Find where the given text appears and provide that cell's center as (x, y) coordinate. 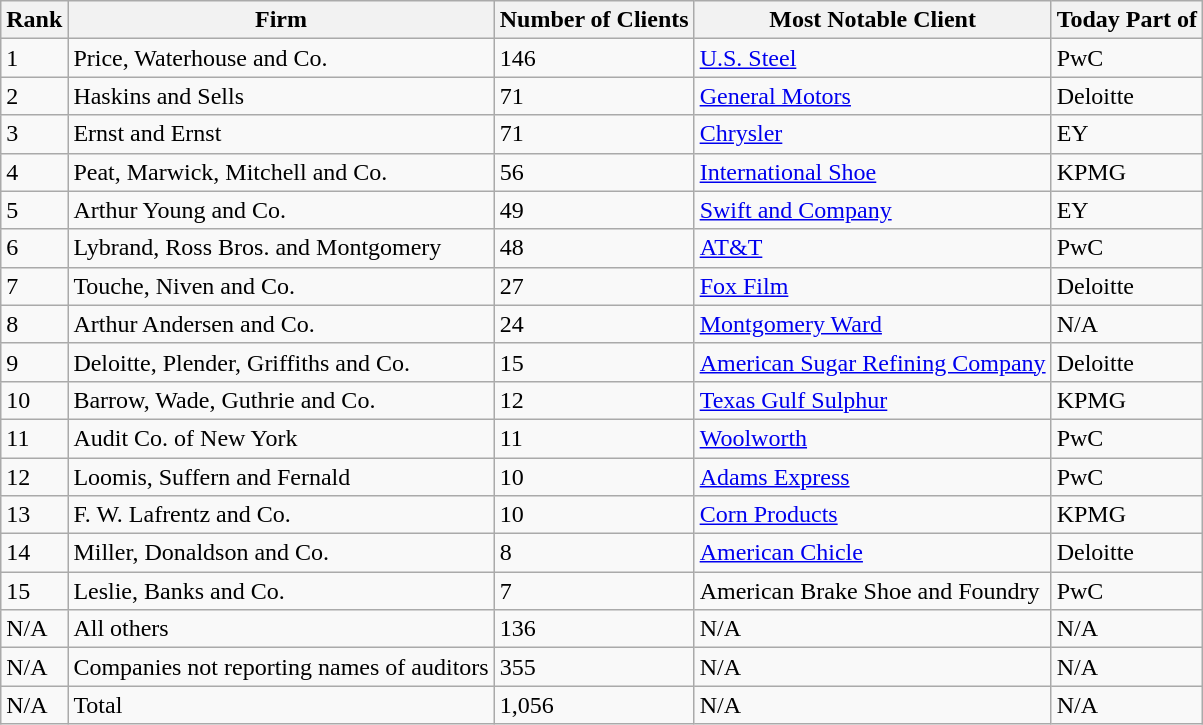
3 (34, 134)
2 (34, 96)
Loomis, Suffern and Fernald (281, 477)
48 (594, 248)
Barrow, Wade, Guthrie and Co. (281, 400)
Price, Waterhouse and Co. (281, 58)
146 (594, 58)
14 (34, 553)
4 (34, 172)
U.S. Steel (872, 58)
AT&T (872, 248)
All others (281, 629)
355 (594, 667)
Chrysler (872, 134)
Haskins and Sells (281, 96)
Most Notable Client (872, 20)
Arthur Young and Co. (281, 210)
F. W. Lafrentz and Co. (281, 515)
Companies not reporting names of auditors (281, 667)
Touche, Niven and Co. (281, 286)
Audit Co. of New York (281, 438)
Corn Products (872, 515)
International Shoe (872, 172)
49 (594, 210)
13 (34, 515)
6 (34, 248)
Woolworth (872, 438)
1,056 (594, 705)
Rank (34, 20)
Ernst and Ernst (281, 134)
Deloitte, Plender, Griffiths and Co. (281, 362)
5 (34, 210)
Today Part of (1127, 20)
Montgomery Ward (872, 324)
Adams Express (872, 477)
Peat, Marwick, Mitchell and Co. (281, 172)
56 (594, 172)
Total (281, 705)
24 (594, 324)
American Sugar Refining Company (872, 362)
American Brake Shoe and Foundry (872, 591)
27 (594, 286)
American Chicle (872, 553)
Lybrand, Ross Bros. and Montgomery (281, 248)
1 (34, 58)
Leslie, Banks and Co. (281, 591)
136 (594, 629)
Number of Clients (594, 20)
Fox Film (872, 286)
9 (34, 362)
Firm (281, 20)
Texas Gulf Sulphur (872, 400)
General Motors (872, 96)
Swift and Company (872, 210)
Miller, Donaldson and Co. (281, 553)
Arthur Andersen and Co. (281, 324)
